Return (X, Y) of the center of cell containing provided text 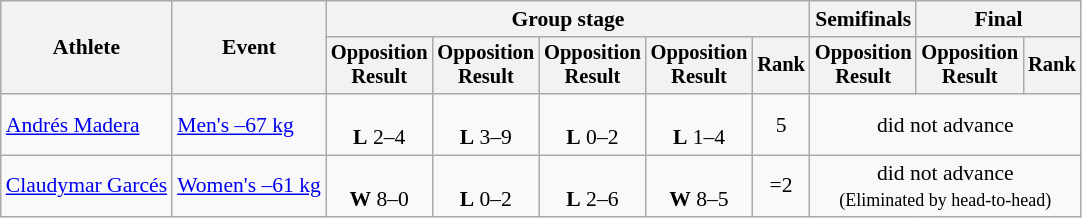
Athlete (86, 48)
Semifinals (864, 19)
Andrés Madera (86, 124)
5 (781, 124)
Final (998, 19)
did not advance(Eliminated by head-to-head) (946, 186)
L 2–4 (380, 124)
W 8–5 (700, 186)
Men's –67 kg (249, 124)
L 3–9 (486, 124)
W 8–0 (380, 186)
Claudymar Garcés (86, 186)
L 2–6 (592, 186)
L 1–4 (700, 124)
=2 (781, 186)
Group stage (568, 19)
Women's –61 kg (249, 186)
Event (249, 48)
did not advance (946, 124)
